Find where the given text appears and provide that cell's center as (X, Y) coordinate. 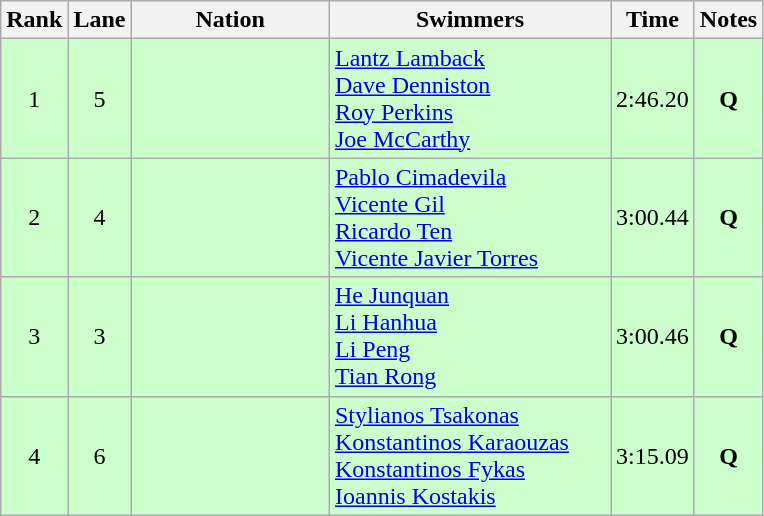
6 (100, 456)
Swimmers (470, 20)
3:00.44 (653, 218)
Pablo Cimadevila Vicente Gil Ricardo Ten Vicente Javier Torres (470, 218)
Notes (728, 20)
5 (100, 98)
3:15.09 (653, 456)
1 (34, 98)
2 (34, 218)
2:46.20 (653, 98)
Time (653, 20)
3:00.46 (653, 336)
Lantz Lamback Dave Denniston Roy Perkins Joe McCarthy (470, 98)
Rank (34, 20)
Stylianos Tsakonas Konstantinos Karaouzas Konstantinos Fykas Ioannis Kostakis (470, 456)
Lane (100, 20)
Nation (230, 20)
He Junquan Li Hanhua Li Peng Tian Rong (470, 336)
